Scan for the cell matching the given text and deliver its (x, y) coordinate at center. 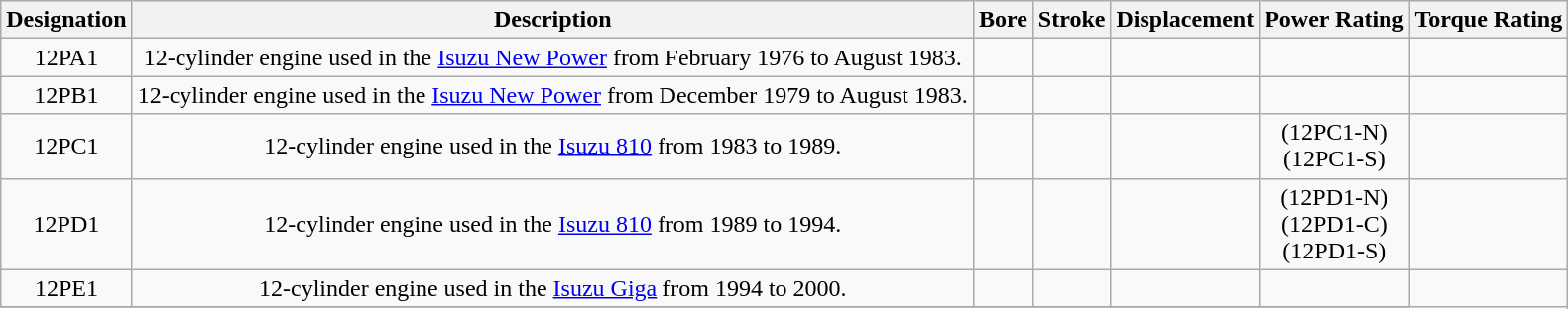
Bore (1003, 20)
12-cylinder engine used in the Isuzu New Power from February 1976 to August 1983. (552, 57)
12PA1 (66, 57)
Displacement (1185, 20)
12-cylinder engine used in the Isuzu 810 from 1989 to 1994. (552, 224)
Power Rating (1335, 20)
12-cylinder engine used in the Isuzu 810 from 1983 to 1989. (552, 147)
Designation (66, 20)
Torque Rating (1489, 20)
12PC1 (66, 147)
Stroke (1071, 20)
(12PC1-N) (12PC1-S) (1335, 147)
12PD1 (66, 224)
Description (552, 20)
12PB1 (66, 95)
(12PD1-N) (12PD1-C) (12PD1-S) (1335, 224)
12-cylinder engine used in the Isuzu Giga from 1994 to 2000. (552, 288)
12PE1 (66, 288)
12-cylinder engine used in the Isuzu New Power from December 1979 to August 1983. (552, 95)
